Detect which cell encompasses the target text, then output its (x, y) center coordinate. 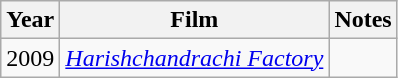
Year (30, 20)
2009 (30, 58)
Notes (363, 20)
Film (194, 20)
Harishchandrachi Factory (194, 58)
